Locate the cell with the specified text and output its (X, Y) center coordinate. 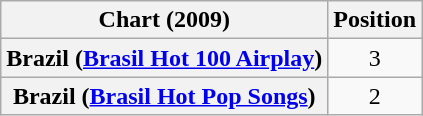
Chart (2009) (164, 20)
2 (375, 96)
3 (375, 58)
Brazil (Brasil Hot Pop Songs) (164, 96)
Brazil (Brasil Hot 100 Airplay) (164, 58)
Position (375, 20)
